Detect which cell encompasses the target text, then output its (X, Y) center coordinate. 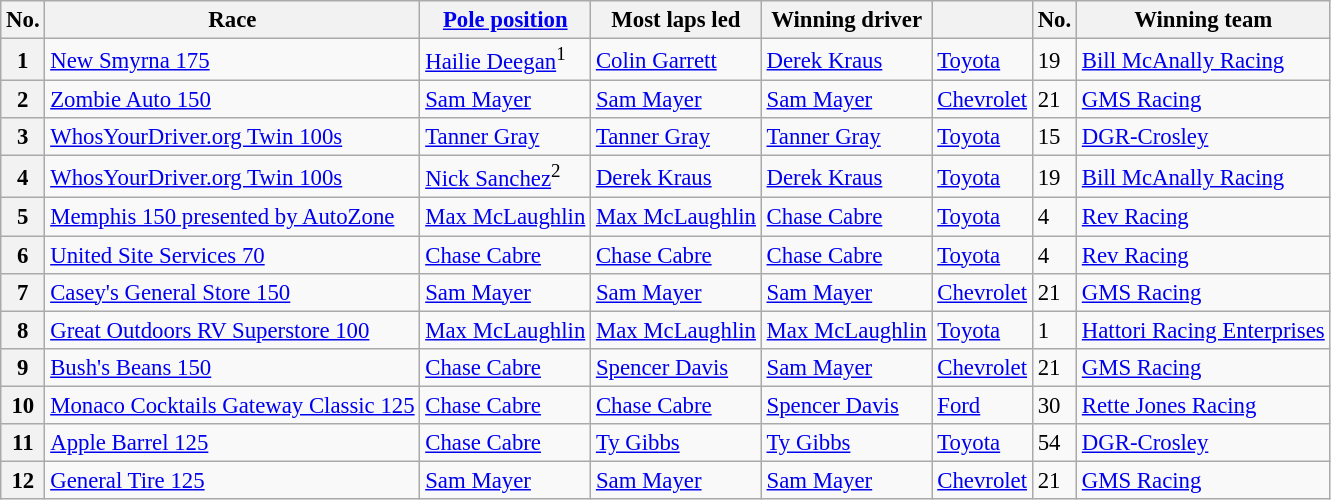
Bush's Beans 150 (232, 367)
12 (23, 480)
54 (1054, 443)
3 (23, 137)
Memphis 150 presented by AutoZone (232, 217)
Apple Barrel 125 (232, 443)
11 (23, 443)
2 (23, 100)
New Smyrna 175 (232, 60)
6 (23, 255)
7 (23, 292)
Casey's General Store 150 (232, 292)
Winning team (1203, 20)
Great Outdoors RV Superstore 100 (232, 330)
Most laps led (676, 20)
Rette Jones Racing (1203, 405)
United Site Services 70 (232, 255)
Winning driver (846, 20)
Zombie Auto 150 (232, 100)
Hattori Racing Enterprises (1203, 330)
9 (23, 367)
15 (1054, 137)
Monaco Cocktails Gateway Classic 125 (232, 405)
Ford (982, 405)
Nick Sanchez2 (506, 177)
Colin Garrett (676, 60)
Race (232, 20)
Hailie Deegan1 (506, 60)
5 (23, 217)
8 (23, 330)
10 (23, 405)
30 (1054, 405)
Pole position (506, 20)
General Tire 125 (232, 480)
